Provide the [X, Y] coordinate of the cell's center where the given text is located.  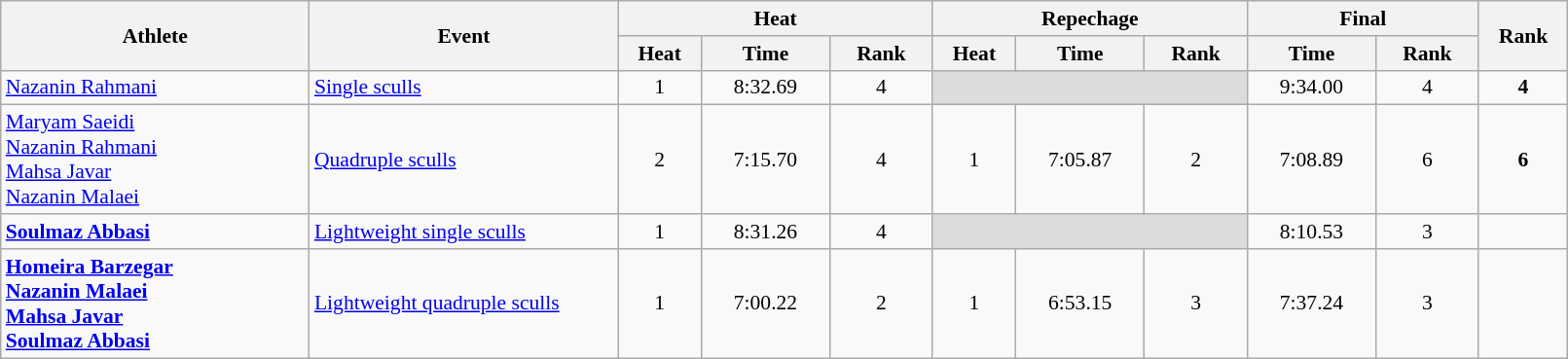
7:00.22 [765, 304]
7:05.87 [1080, 160]
Single sculls [463, 88]
8:32.69 [765, 88]
8:31.26 [765, 232]
Soulmaz Abbasi [156, 232]
Final [1363, 18]
Quadruple sculls [463, 160]
Homeira BarzegarNazanin MalaeiMahsa JavarSoulmaz Abbasi [156, 304]
Maryam SaeidiNazanin RahmaniMahsa JavarNazanin Malaei [156, 160]
Lightweight single sculls [463, 232]
Nazanin Rahmani [156, 88]
7:08.89 [1311, 160]
Repechage [1090, 18]
6:53.15 [1080, 304]
Athlete [156, 35]
9:34.00 [1311, 88]
7:37.24 [1311, 304]
8:10.53 [1311, 232]
Event [463, 35]
Lightweight quadruple sculls [463, 304]
7:15.70 [765, 160]
